Identify which cell holds the provided text, then report its [X, Y] central coordinate. 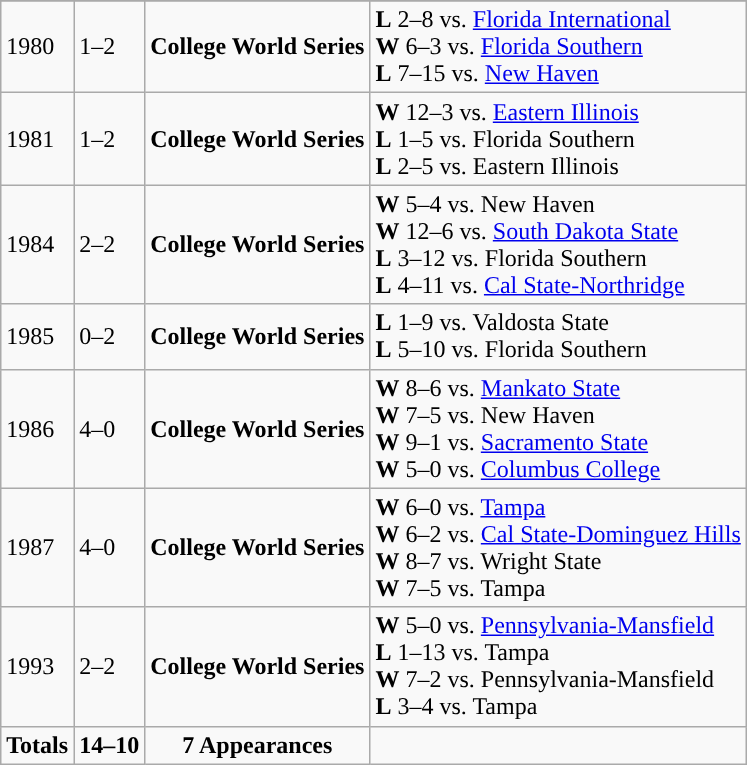
L 2–8 vs. Florida InternationalW 6–3 vs. Florida SouthernL 7–15 vs. New Haven [558, 47]
14–10 [110, 745]
1987 [38, 548]
W 12–3 vs. Eastern IllinoisL 1–5 vs. Florida SouthernL 2–5 vs. Eastern Illinois [558, 139]
W 5–0 vs. Pennsylvania-MansfieldL 1–13 vs. TampaW 7–2 vs. Pennsylvania-MansfieldL 3–4 vs. Tampa [558, 666]
0–2 [110, 336]
1981 [38, 139]
1993 [38, 666]
1985 [38, 336]
W 8–6 vs. Mankato StateW 7–5 vs. New HavenW 9–1 vs. Sacramento StateW 5–0 vs. Columbus College [558, 428]
1986 [38, 428]
7 Appearances [258, 745]
1984 [38, 244]
L 1–9 vs. Valdosta StateL 5–10 vs. Florida Southern [558, 336]
Totals [38, 745]
W 6–0 vs. TampaW 6–2 vs. Cal State-Dominguez HillsW 8–7 vs. Wright StateW 7–5 vs. Tampa [558, 548]
W 5–4 vs. New HavenW 12–6 vs. South Dakota StateL 3–12 vs. Florida SouthernL 4–11 vs. Cal State-Northridge [558, 244]
1980 [38, 47]
